Pinpoint the cell where the given text exists, returning its [X, Y] midpoint coordinate. 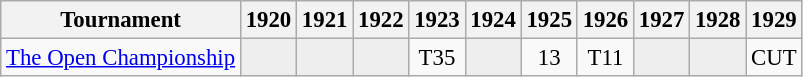
1927 [661, 20]
The Open Championship [121, 58]
T11 [605, 58]
CUT [774, 58]
1928 [718, 20]
13 [549, 58]
1923 [437, 20]
T35 [437, 58]
1925 [549, 20]
1921 [325, 20]
1920 [268, 20]
1929 [774, 20]
1924 [493, 20]
1922 [381, 20]
1926 [605, 20]
Tournament [121, 20]
